Identify which cell holds the provided text, then report its (x, y) central coordinate. 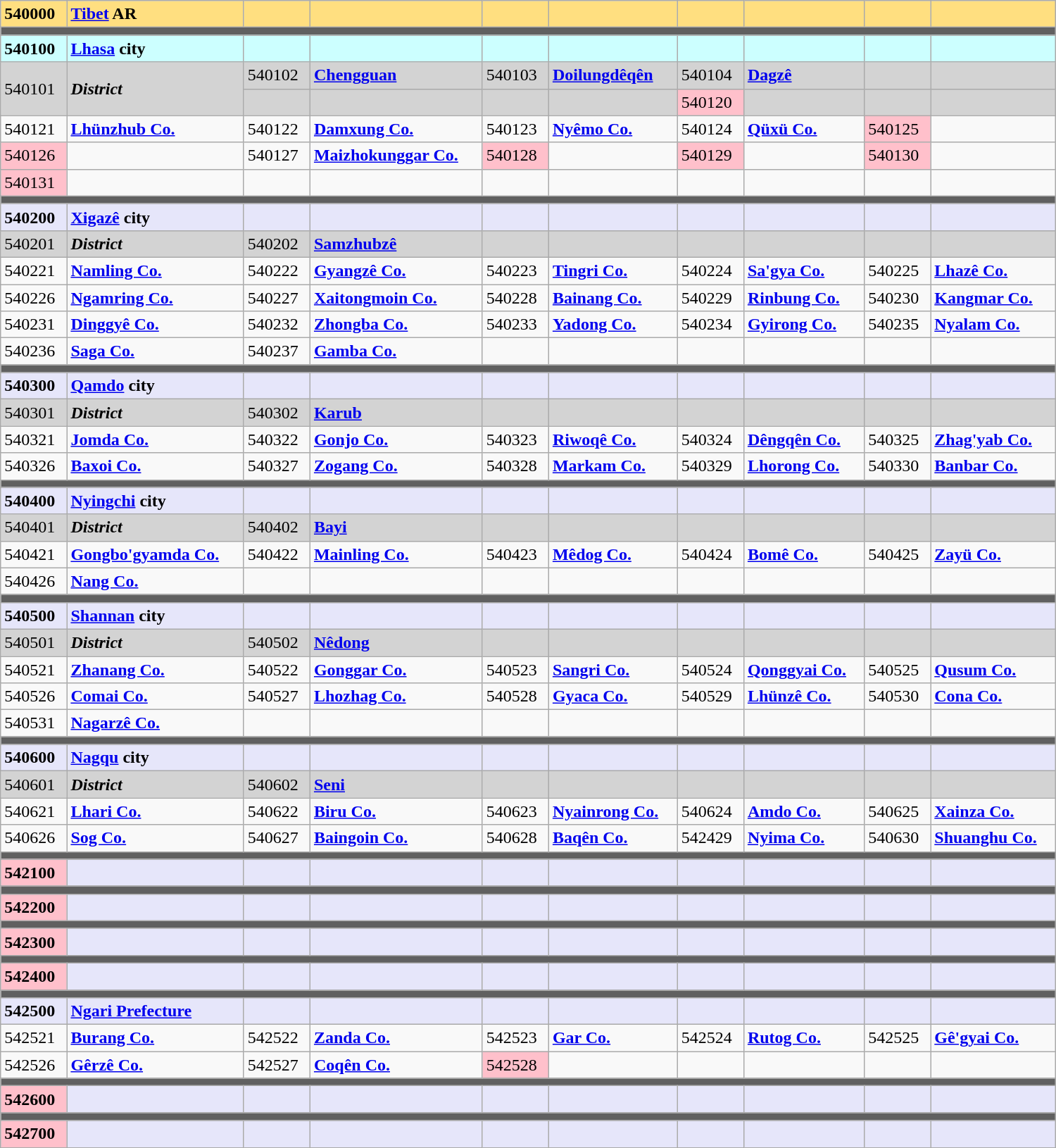
540421 (34, 554)
540130 (898, 156)
540426 (34, 581)
540325 (898, 439)
Lhozhag Co. (396, 697)
Dinggyê Co. (155, 325)
540501 (34, 642)
540300 (34, 386)
540628 (515, 838)
540224 (710, 270)
540425 (898, 554)
540202 (277, 244)
Nagqu city (155, 758)
540423 (515, 554)
Shuanghu Co. (993, 838)
542526 (34, 1065)
540322 (277, 439)
540524 (710, 670)
542523 (515, 1038)
542524 (710, 1038)
540527 (277, 697)
Mêdog Co. (612, 554)
Gamba Co. (396, 351)
540401 (34, 528)
540330 (898, 466)
Jomda Co. (155, 439)
540422 (277, 554)
Gyirong Co. (804, 325)
540102 (277, 75)
542400 (34, 976)
Sog Co. (155, 838)
Biru Co. (396, 811)
Zogang Co. (396, 466)
Riwoqê Co. (612, 439)
Tibet AR (155, 14)
Xainza Co. (993, 811)
Bomê Co. (804, 554)
540525 (898, 670)
Lhünzê Co. (804, 697)
540323 (515, 439)
540321 (34, 439)
540127 (277, 156)
540624 (710, 811)
540222 (277, 270)
542521 (34, 1038)
Qusum Co. (993, 670)
Gongbo'gyamda Co. (155, 554)
540225 (898, 270)
Banbar Co. (993, 466)
Coqên Co. (396, 1065)
542527 (277, 1065)
Doilungdêqên (612, 75)
540326 (34, 466)
542600 (34, 1099)
542528 (515, 1065)
Rutog Co. (804, 1038)
Gyaca Co. (612, 697)
Zhag'yab Co. (993, 439)
Xigazê city (155, 217)
Shannan city (155, 616)
Nang Co. (155, 581)
540329 (710, 466)
542200 (34, 907)
Namling Co. (155, 270)
540601 (34, 785)
540400 (34, 501)
Lhünzhub Co. (155, 129)
540201 (34, 244)
Nyainrong Co. (612, 811)
Chengguan (396, 75)
540424 (710, 554)
Baxoi Co. (155, 466)
540623 (515, 811)
Zayü Co. (993, 554)
540626 (34, 838)
540122 (277, 129)
540128 (515, 156)
Qonggyai Co. (804, 670)
540528 (515, 697)
Dagzê (804, 75)
Burang Co. (155, 1038)
Gyangzê Co. (396, 270)
Baqên Co. (612, 838)
Cona Co. (993, 697)
Ngamring Co. (155, 298)
540237 (277, 351)
Nagarzê Co. (155, 723)
540221 (34, 270)
Gonggar Co. (396, 670)
540125 (898, 129)
540602 (277, 785)
Gonjo Co. (396, 439)
540228 (515, 298)
Xaitongmoin Co. (396, 298)
Zhongba Co. (396, 325)
540630 (898, 838)
Zhanang Co. (155, 670)
542100 (34, 873)
Maizhokunggar Co. (396, 156)
Yadong Co. (612, 325)
542522 (277, 1038)
Lhorong Co. (804, 466)
Nyingchi city (155, 501)
540522 (277, 670)
Zanda Co. (396, 1038)
Tingri Co. (612, 270)
Damxung Co. (396, 129)
540521 (34, 670)
Sa'gya Co. (804, 270)
540101 (34, 89)
Amdo Co. (804, 811)
540523 (515, 670)
540327 (277, 466)
540227 (277, 298)
540230 (898, 298)
Dêngqên Co. (804, 439)
542300 (34, 942)
540131 (34, 182)
540526 (34, 697)
540235 (898, 325)
540236 (34, 351)
540129 (710, 156)
Nêdong (396, 642)
Kangmar Co. (993, 298)
540621 (34, 811)
Saga Co. (155, 351)
540124 (710, 129)
542525 (898, 1038)
Mainling Co. (396, 554)
540625 (898, 811)
540103 (515, 75)
Qüxü Co. (804, 129)
540120 (710, 102)
540231 (34, 325)
540223 (515, 270)
Karub (396, 413)
Markam Co. (612, 466)
542429 (710, 838)
Gêrzê Co. (155, 1065)
Nyalam Co. (993, 325)
540126 (34, 156)
Baingoin Co. (396, 838)
540500 (34, 616)
Qamdo city (155, 386)
Nyêmo Co. (612, 129)
Ngari Prefecture (155, 1011)
540530 (898, 697)
540502 (277, 642)
540600 (34, 758)
Lhazê Co. (993, 270)
540121 (34, 129)
540531 (34, 723)
542500 (34, 1011)
540229 (710, 298)
Comai Co. (155, 697)
540627 (277, 838)
540622 (277, 811)
Nyima Co. (804, 838)
Gê'gyai Co. (993, 1038)
540328 (515, 466)
540529 (710, 697)
540100 (34, 49)
Seni (396, 785)
540301 (34, 413)
Sangri Co. (612, 670)
540226 (34, 298)
540104 (710, 75)
Samzhubzê (396, 244)
Lhasa city (155, 49)
Bainang Co. (612, 298)
540000 (34, 14)
Rinbung Co. (804, 298)
Gar Co. (612, 1038)
540232 (277, 325)
540234 (710, 325)
Bayi (396, 528)
540402 (277, 528)
540302 (277, 413)
540123 (515, 129)
540200 (34, 217)
540324 (710, 439)
Lhari Co. (155, 811)
542700 (34, 1134)
540233 (515, 325)
